Detect which cell encompasses the target text, then output its (x, y) center coordinate. 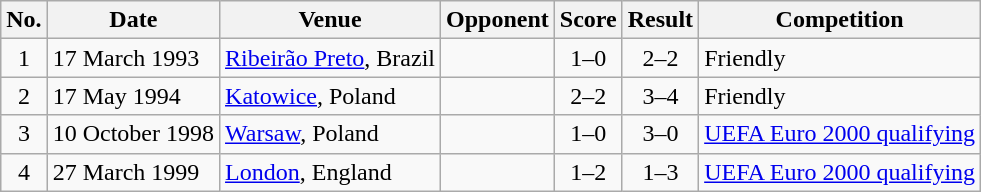
4 (24, 172)
1–3 (660, 172)
Warsaw, Poland (330, 134)
3 (24, 134)
1–2 (588, 172)
17 March 1993 (133, 58)
London, England (330, 172)
Ribeirão Preto, Brazil (330, 58)
27 March 1999 (133, 172)
Opponent (498, 20)
Score (588, 20)
3–4 (660, 96)
Katowice, Poland (330, 96)
17 May 1994 (133, 96)
1 (24, 58)
Competition (840, 20)
Result (660, 20)
2 (24, 96)
3–0 (660, 134)
Date (133, 20)
Venue (330, 20)
No. (24, 20)
10 October 1998 (133, 134)
